Return [x, y] of the center of cell containing provided text 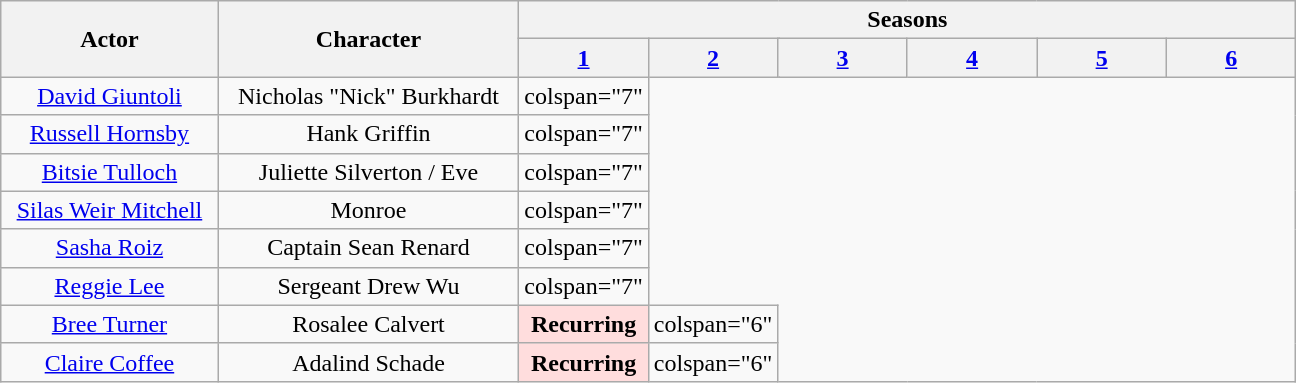
Captain Sean Renard [368, 248]
Rosalee Calvert [368, 324]
Bitsie Tulloch [110, 172]
Silas Weir Mitchell [110, 210]
Juliette Silverton / Eve [368, 172]
Bree Turner [110, 324]
David Giuntoli [110, 96]
Seasons [908, 20]
Reggie Lee [110, 286]
Adalind Schade [368, 362]
3 [843, 58]
2 [713, 58]
Nicholas "Nick" Burkhardt [368, 96]
Sergeant Drew Wu [368, 286]
Actor [110, 39]
Hank Griffin [368, 134]
Claire Coffee [110, 362]
Character [368, 39]
1 [584, 58]
6 [1231, 58]
Monroe [368, 210]
4 [972, 58]
Sasha Roiz [110, 248]
Russell Hornsby [110, 134]
5 [1102, 58]
